Determine the (x, y) coordinate at the center of the cell enclosing the given text.  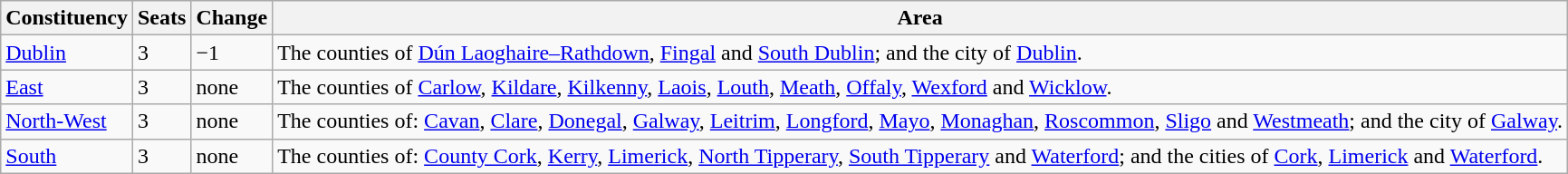
Dublin (67, 53)
Area (920, 18)
Seats (161, 18)
Constituency (67, 18)
Change (232, 18)
South (67, 156)
The counties of Dún Laoghaire–Rathdown, Fingal and South Dublin; and the city of Dublin. (920, 53)
East (67, 87)
North-West (67, 121)
The counties of: County Cork, Kerry, Limerick, North Tipperary, South Tipperary and Waterford; and the cities of Cork, Limerick and Waterford. (920, 156)
The counties of: Cavan, Clare, Donegal, Galway, Leitrim, Longford, Mayo, Monaghan, Roscommon, Sligo and Westmeath; and the city of Galway. (920, 121)
The counties of Carlow, Kildare, Kilkenny, Laois, Louth, Meath, Offaly, Wexford and Wicklow. (920, 87)
−1 (232, 53)
